Identify which cell holds the provided text, then report its [x, y] central coordinate. 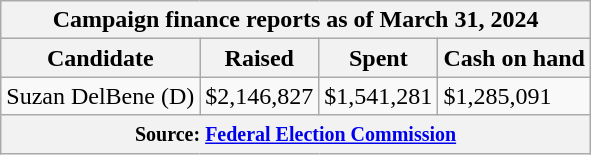
$1,541,281 [378, 96]
$2,146,827 [260, 96]
Spent [378, 58]
Raised [260, 58]
Candidate [100, 58]
Cash on hand [514, 58]
Suzan DelBene (D) [100, 96]
Campaign finance reports as of March 31, 2024 [296, 20]
Source: Federal Election Commission [296, 134]
$1,285,091 [514, 96]
